Extract the [X, Y] coordinate from the center of the cell holding the provided text.  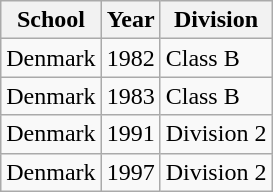
1983 [130, 96]
1982 [130, 58]
School [51, 20]
Division [216, 20]
1991 [130, 134]
1997 [130, 172]
Year [130, 20]
